Extract the [x, y] coordinate from the center of the cell holding the provided text.  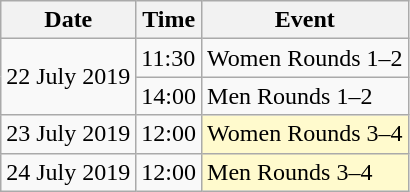
22 July 2019 [68, 77]
Men Rounds 3–4 [305, 172]
11:30 [169, 58]
Men Rounds 1–2 [305, 96]
Date [68, 20]
14:00 [169, 96]
Women Rounds 1–2 [305, 58]
Women Rounds 3–4 [305, 134]
24 July 2019 [68, 172]
Event [305, 20]
Time [169, 20]
23 July 2019 [68, 134]
